Output the [x, y] coordinate of the center of the cell containing the given text.  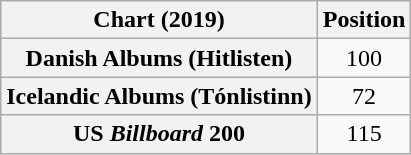
Danish Albums (Hitlisten) [159, 58]
Position [364, 20]
100 [364, 58]
Chart (2019) [159, 20]
Icelandic Albums (Tónlistinn) [159, 96]
72 [364, 96]
US Billboard 200 [159, 134]
115 [364, 134]
